For the text-containing cell, return its midpoint in (X, Y) coordinate format. 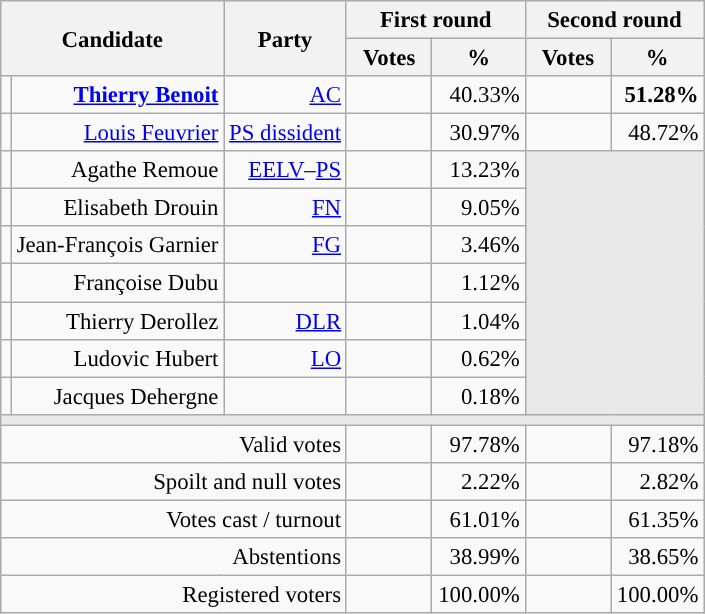
9.05% (478, 208)
Valid votes (174, 444)
FN (286, 208)
0.62% (478, 358)
LO (286, 358)
97.18% (658, 444)
First round (436, 20)
38.99% (478, 557)
Candidate (112, 38)
Abstentions (174, 557)
1.04% (478, 321)
61.35% (658, 519)
Thierry Derollez (117, 321)
Louis Feuvrier (117, 133)
61.01% (478, 519)
30.97% (478, 133)
AC (286, 95)
PS dissident (286, 133)
Second round (614, 20)
13.23% (478, 170)
Jacques Dehergne (117, 396)
Registered voters (174, 594)
38.65% (658, 557)
EELV–PS (286, 170)
48.72% (658, 133)
Ludovic Hubert (117, 358)
97.78% (478, 444)
0.18% (478, 396)
Spoilt and null votes (174, 482)
Jean-François Garnier (117, 245)
Elisabeth Drouin (117, 208)
Party (286, 38)
51.28% (658, 95)
DLR (286, 321)
40.33% (478, 95)
FG (286, 245)
Thierry Benoit (117, 95)
Votes cast / turnout (174, 519)
Agathe Remoue (117, 170)
2.22% (478, 482)
Françoise Dubu (117, 283)
1.12% (478, 283)
2.82% (658, 482)
3.46% (478, 245)
